Return [x, y] of the center of cell containing provided text 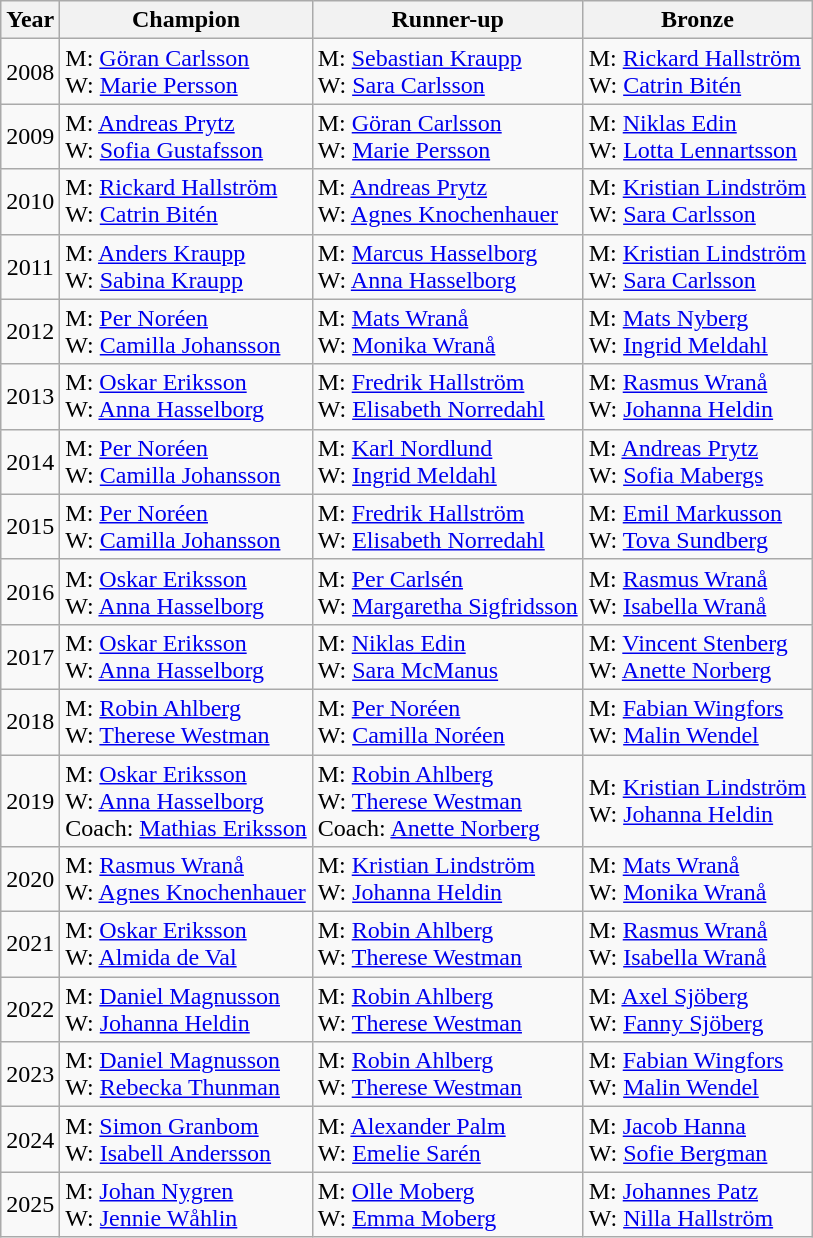
2014 [30, 462]
M: Andreas PrytzW: Sofia Mabergs [697, 462]
2008 [30, 72]
M: Niklas EdinW: Lotta Lennartsson [697, 136]
2013 [30, 396]
M: Andreas PrytzW: Agnes Knochenhauer [448, 202]
M: Johannes PatzW: Nilla Hallström [697, 1204]
M: Alexander PalmW: Emelie Sarén [448, 1140]
2021 [30, 944]
M: Rasmus WranåW: Johanna Heldin [697, 396]
M: Daniel MagnussonW: Johanna Heldin [186, 1010]
M: Sebastian KrauppW: Sara Carlsson [448, 72]
2015 [30, 526]
M: Vincent StenbergW: Anette Norberg [697, 656]
Champion [186, 20]
M: Oskar ErikssonW: Almida de Val [186, 944]
M: Jacob HannaW: Sofie Bergman [697, 1140]
2016 [30, 592]
2024 [30, 1140]
M: Daniel MagnussonW: Rebecka Thunman [186, 1074]
2019 [30, 800]
M: Simon GranbomW: Isabell Andersson [186, 1140]
2009 [30, 136]
2011 [30, 266]
2023 [30, 1074]
M: Per CarlsénW: Margaretha Sigfridsson [448, 592]
2012 [30, 332]
M: Olle MobergW: Emma Moberg [448, 1204]
M: Anders KrauppW: Sabina Kraupp [186, 266]
2010 [30, 202]
2025 [30, 1204]
2017 [30, 656]
M: Karl NordlundW: Ingrid Meldahl [448, 462]
Bronze [697, 20]
2022 [30, 1010]
M: Oskar ErikssonW: Anna HasselborgCoach: Mathias Eriksson [186, 800]
M: Per NoréenW: Camilla Noréen [448, 722]
M: Axel SjöbergW: Fanny Sjöberg [697, 1010]
M: Andreas PrytzW: Sofia Gustafsson [186, 136]
M: Mats NybergW: Ingrid Meldahl [697, 332]
2018 [30, 722]
M: Johan NygrenW: Jennie Wåhlin [186, 1204]
M: Niklas EdinW: Sara McManus [448, 656]
Runner-up [448, 20]
M: Robin AhlbergW: Therese WestmanCoach: Anette Norberg [448, 800]
M: Emil MarkussonW: Tova Sundberg [697, 526]
M: Rasmus WranåW: Agnes Knochenhauer [186, 880]
Year [30, 20]
2020 [30, 880]
M: Marcus HasselborgW: Anna Hasselborg [448, 266]
